Return [X, Y] of the center of cell containing provided text 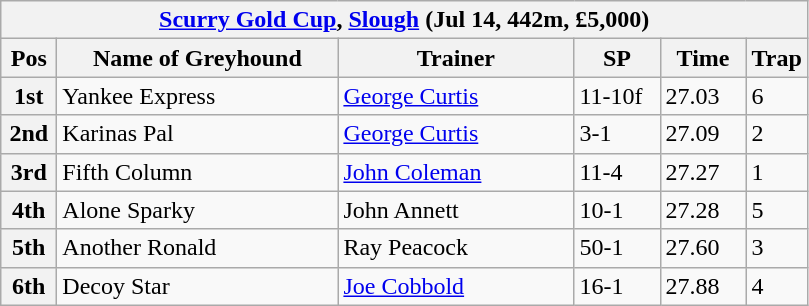
Fifth Column [198, 172]
27.27 [703, 172]
11-10f [617, 96]
10-1 [617, 210]
Scurry Gold Cup, Slough (Jul 14, 442m, £5,000) [404, 20]
1 [776, 172]
27.09 [703, 134]
John Annett [456, 210]
Pos [29, 58]
27.28 [703, 210]
Another Ronald [198, 248]
Time [703, 58]
Karinas Pal [198, 134]
Decoy Star [198, 286]
Alone Sparky [198, 210]
6 [776, 96]
John Coleman [456, 172]
SP [617, 58]
27.60 [703, 248]
16-1 [617, 286]
Ray Peacock [456, 248]
Trap [776, 58]
3rd [29, 172]
5th [29, 248]
4 [776, 286]
Trainer [456, 58]
27.03 [703, 96]
2 [776, 134]
Joe Cobbold [456, 286]
1st [29, 96]
11-4 [617, 172]
5 [776, 210]
3-1 [617, 134]
2nd [29, 134]
Name of Greyhound [198, 58]
Yankee Express [198, 96]
3 [776, 248]
4th [29, 210]
6th [29, 286]
27.88 [703, 286]
50-1 [617, 248]
